Pinpoint the cell where the given text exists, returning its (X, Y) midpoint coordinate. 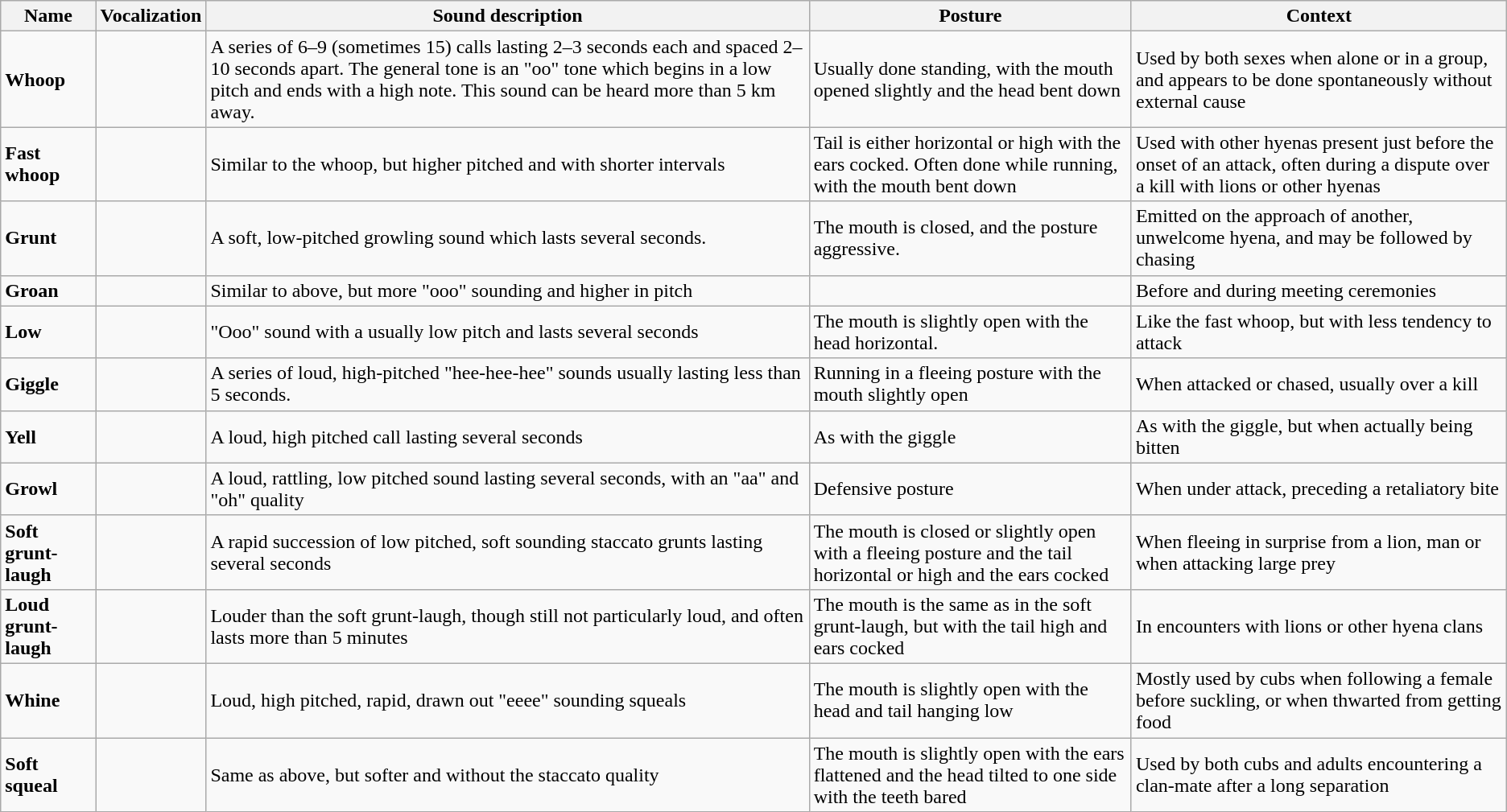
Yell (48, 436)
Loud grunt-laugh (48, 626)
As with the giggle (970, 436)
Running in a fleeing posture with the mouth slightly open (970, 385)
Posture (970, 16)
Used by both cubs and adults encountering a clan-mate after a long separation (1319, 774)
Mostly used by cubs when following a female before suckling, or when thwarted from getting food (1319, 700)
Tail is either horizontal or high with the ears cocked. Often done while running, with the mouth bent down (970, 164)
The mouth is closed or slightly open with a fleeing posture and the tail horizontal or high and the ears cocked (970, 552)
Similar to the whoop, but higher pitched and with shorter intervals (507, 164)
The mouth is the same as in the soft grunt-laugh, but with the tail high and ears cocked (970, 626)
Defensive posture (970, 489)
The mouth is slightly open with the head horizontal. (970, 332)
Used with other hyenas present just before the onset of an attack, often during a dispute over a kill with lions or other hyenas (1319, 164)
A soft, low-pitched growling sound which lasts several seconds. (507, 238)
A rapid succession of low pitched, soft sounding staccato grunts lasting several seconds (507, 552)
"Ooo" sound with a usually low pitch and lasts several seconds (507, 332)
The mouth is slightly open with the ears flattened and the head tilted to one side with the teeth bared (970, 774)
Before and during meeting ceremonies (1319, 291)
Context (1319, 16)
Low (48, 332)
Soft grunt-laugh (48, 552)
Emitted on the approach of another, unwelcome hyena, and may be followed by chasing (1319, 238)
Whine (48, 700)
Usually done standing, with the mouth opened slightly and the head bent down (970, 79)
When under attack, preceding a retaliatory bite (1319, 489)
Similar to above, but more "ooo" sounding and higher in pitch (507, 291)
Louder than the soft grunt-laugh, though still not particularly loud, and often lasts more than 5 minutes (507, 626)
Like the fast whoop, but with less tendency to attack (1319, 332)
The mouth is slightly open with the head and tail hanging low (970, 700)
Soft squeal (48, 774)
Giggle (48, 385)
Groan (48, 291)
Loud, high pitched, rapid, drawn out "eeee" sounding squeals (507, 700)
Grunt (48, 238)
When fleeing in surprise from a lion, man or when attacking large prey (1319, 552)
Fast whoop (48, 164)
Sound description (507, 16)
When attacked or chased, usually over a kill (1319, 385)
Growl (48, 489)
Name (48, 16)
A loud, rattling, low pitched sound lasting several seconds, with an "aa" and "oh" quality (507, 489)
In encounters with lions or other hyena clans (1319, 626)
A series of loud, high-pitched "hee-hee-hee" sounds usually lasting less than 5 seconds. (507, 385)
Whoop (48, 79)
Vocalization (151, 16)
A loud, high pitched call lasting several seconds (507, 436)
Used by both sexes when alone or in a group, and appears to be done spontaneously without external cause (1319, 79)
The mouth is closed, and the posture aggressive. (970, 238)
Same as above, but softer and without the staccato quality (507, 774)
As with the giggle, but when actually being bitten (1319, 436)
